Return (X, Y) of the center of cell containing provided text 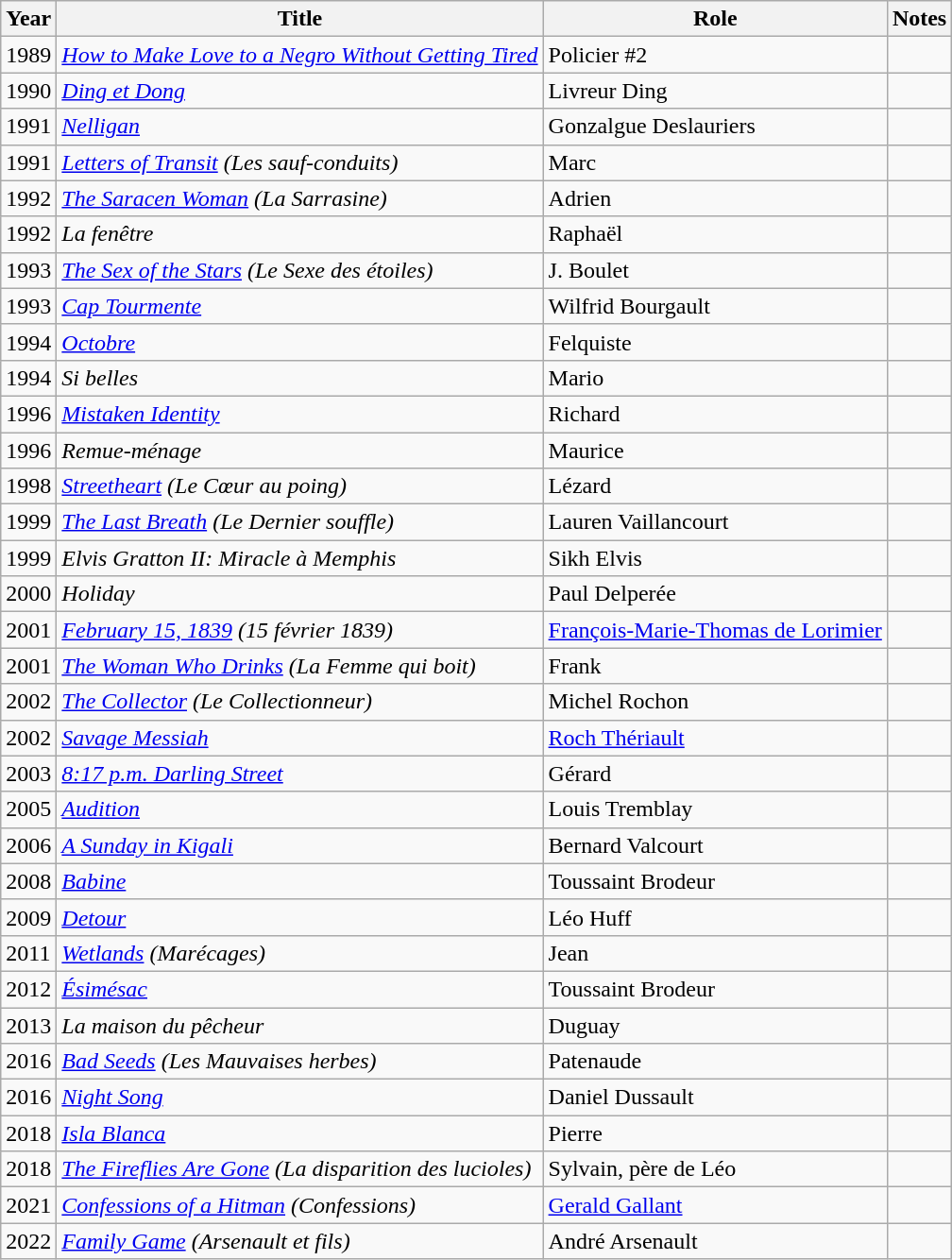
2013 (28, 1025)
Gerald Gallant (715, 1205)
Audition (300, 809)
Ding et Dong (300, 91)
Ésimésac (300, 989)
Sikh Elvis (715, 558)
Gérard (715, 774)
Jean (715, 953)
Michel Rochon (715, 702)
2021 (28, 1205)
2012 (28, 989)
Notes (919, 19)
8:17 p.m. Darling Street (300, 774)
Savage Messiah (300, 738)
Detour (300, 917)
1998 (28, 486)
Wilfrid Bourgault (715, 306)
1990 (28, 91)
Gonzalgue Deslauriers (715, 127)
2009 (28, 917)
Octobre (300, 342)
Louis Tremblay (715, 809)
Year (28, 19)
The Collector (Le Collectionneur) (300, 702)
La maison du pêcheur (300, 1025)
How to Make Love to a Negro Without Getting Tired (300, 55)
Richard (715, 414)
Cap Tourmente (300, 306)
Wetlands (Marécages) (300, 953)
André Arsenault (715, 1241)
2006 (28, 845)
Livreur Ding (715, 91)
1989 (28, 55)
A Sunday in Kigali (300, 845)
2022 (28, 1241)
Streetheart (Le Cœur au poing) (300, 486)
François-Marie-Thomas de Lorimier (715, 630)
Roch Thériault (715, 738)
The Sex of the Stars (Le Sexe des étoiles) (300, 270)
Isla Blanca (300, 1133)
Paul Delperée (715, 594)
Elvis Gratton II: Miracle à Memphis (300, 558)
Night Song (300, 1098)
2000 (28, 594)
Raphaël (715, 234)
The Woman Who Drinks (La Femme qui boit) (300, 666)
Nelligan (300, 127)
Pierre (715, 1133)
Policier #2 (715, 55)
Mario (715, 378)
Title (300, 19)
Lauren Vaillancourt (715, 522)
Daniel Dussault (715, 1098)
Remue-ménage (300, 451)
Patenaude (715, 1062)
Letters of Transit (Les sauf-conduits) (300, 162)
Confessions of a Hitman (Confessions) (300, 1205)
Family Game (Arsenault et fils) (300, 1241)
2003 (28, 774)
J. Boulet (715, 270)
Frank (715, 666)
Sylvain, père de Léo (715, 1169)
Lézard (715, 486)
The Fireflies Are Gone (La disparition des lucioles) (300, 1169)
Marc (715, 162)
2008 (28, 881)
2005 (28, 809)
La fenêtre (300, 234)
Babine (300, 881)
Role (715, 19)
February 15, 1839 (15 février 1839) (300, 630)
Maurice (715, 451)
Felquiste (715, 342)
Duguay (715, 1025)
Bad Seeds (Les Mauvaises herbes) (300, 1062)
Mistaken Identity (300, 414)
The Last Breath (Le Dernier souffle) (300, 522)
Léo Huff (715, 917)
The Saracen Woman (La Sarrasine) (300, 198)
Adrien (715, 198)
Bernard Valcourt (715, 845)
Holiday (300, 594)
2011 (28, 953)
Si belles (300, 378)
